Return the [X, Y] coordinate for the center point of the cell that contains the specified text.  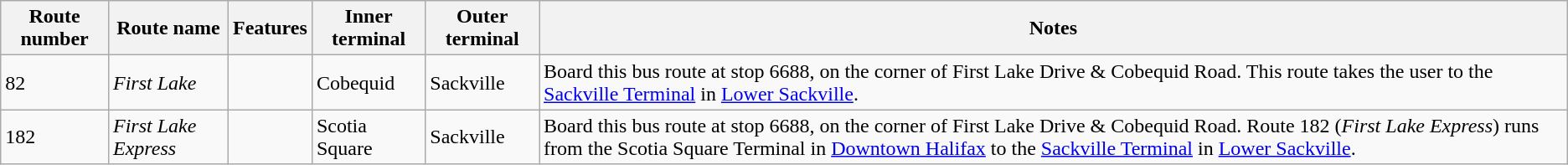
Scotia Square [369, 137]
182 [55, 137]
First Lake [168, 82]
Notes [1054, 28]
Cobequid [369, 82]
Outer terminal [482, 28]
Route number [55, 28]
Inner terminal [369, 28]
Route name [168, 28]
Features [270, 28]
82 [55, 82]
First Lake Express [168, 137]
